Detect which cell encompasses the target text, then output its [X, Y] center coordinate. 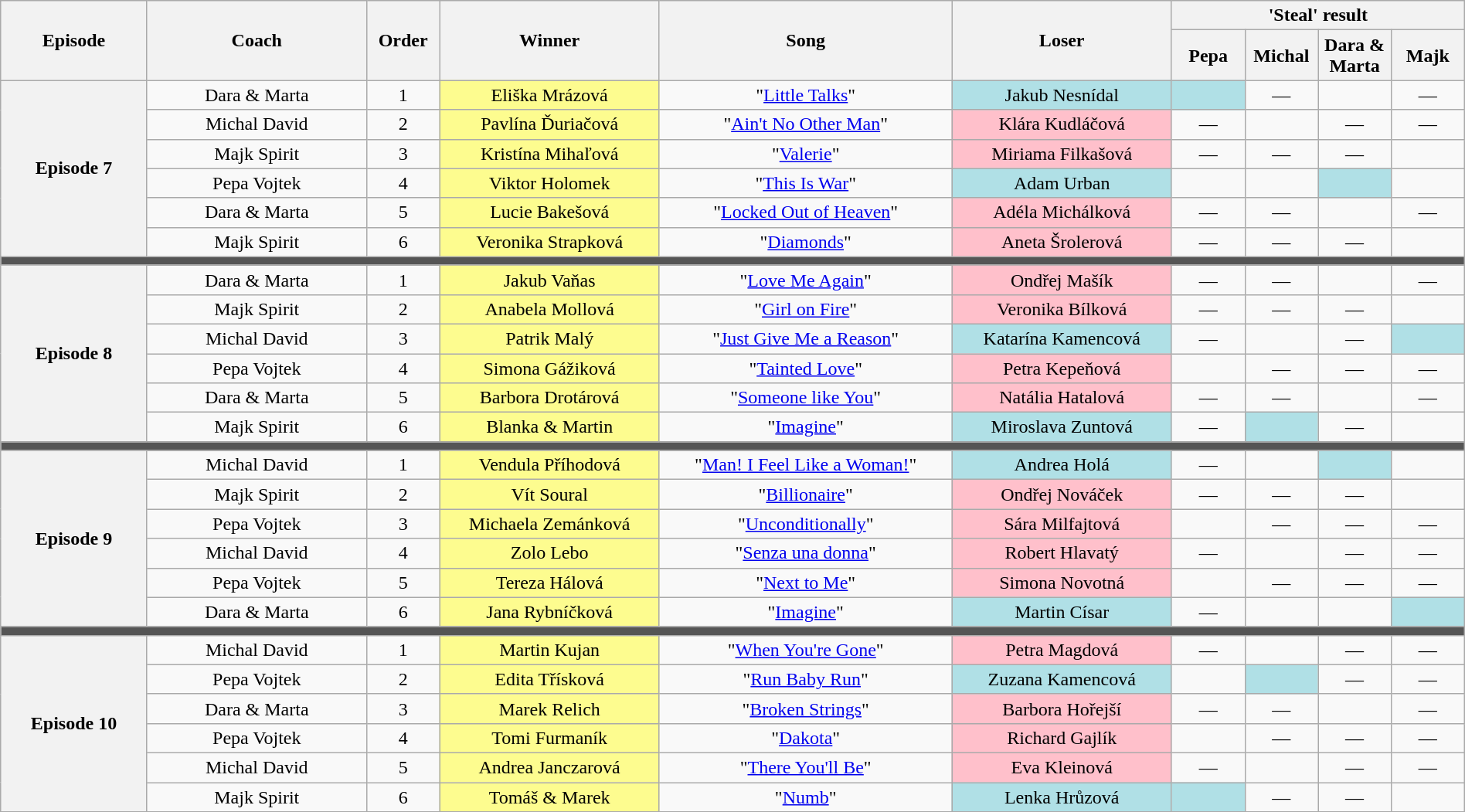
Miriama Filkašová [1062, 154]
"Someone like You" [805, 398]
Miroslava Zuntová [1062, 427]
Zuzana Kamencová [1062, 679]
Richard Gajlík [1062, 738]
"Little Talks" [805, 95]
Jakub Vaňas [549, 280]
Ondřej Nováček [1062, 494]
"Man! I Feel Like a Woman!" [805, 465]
"Valerie" [805, 154]
'Steal' result [1318, 15]
Michaela Zemánková [549, 524]
"Ain't No Other Man" [805, 124]
Marek Relich [549, 708]
"Numb" [805, 797]
Episode 10 [74, 723]
"Broken Strings" [805, 708]
Eliška Mrázová [549, 95]
Robert Hlavatý [1062, 553]
Anabela Mollová [549, 309]
Adam Urban [1062, 183]
Pavlína Ďuriačová [549, 124]
Veronika Bílková [1062, 309]
Winner [549, 40]
Lenka Hrůzová [1062, 797]
Simona Novotná [1062, 583]
Ondřej Mašík [1062, 280]
Sára Milfajtová [1062, 524]
Viktor Holomek [549, 183]
Aneta Šrolerová [1062, 242]
Petra Kepeňová [1062, 369]
Jana Rybníčková [549, 612]
Zolo Lebo [549, 553]
Klára Kudláčová [1062, 124]
Blanka & Martin [549, 427]
Episode 7 [74, 168]
Natália Hatalová [1062, 398]
"Run Baby Run" [805, 679]
"Unconditionally" [805, 524]
Simona Gážiková [549, 369]
Michal [1281, 56]
Edita Třísková [549, 679]
Tereza Hálová [549, 583]
Andrea Holá [1062, 465]
"Billionaire" [805, 494]
"Love Me Again" [805, 280]
Barbora Drotárová [549, 398]
Petra Magdová [1062, 650]
Lucie Bakešová [549, 212]
Patrik Malý [549, 338]
Coach [257, 40]
Martin Císar [1062, 612]
Adéla Michálková [1062, 212]
Barbora Hořejší [1062, 708]
"Girl on Fire" [805, 309]
"This Is War" [805, 183]
Martin Kujan [549, 650]
Episode [74, 40]
Pepa [1208, 56]
"Just Give Me a Reason" [805, 338]
"Senza una donna" [805, 553]
Vendula Příhodová [549, 465]
Andrea Janczarová [549, 767]
"Next to Me" [805, 583]
Song [805, 40]
"There You'll Be" [805, 767]
Tomáš & Marek [549, 797]
Veronika Strapková [549, 242]
"Locked Out of Heaven" [805, 212]
Episode 8 [74, 353]
Jakub Nesnídal [1062, 95]
Episode 9 [74, 539]
Loser [1062, 40]
Vít Soural [549, 494]
"Dakota" [805, 738]
Katarína Kamencová [1062, 338]
"Diamonds" [805, 242]
Eva Kleinová [1062, 767]
Tomi Furmaník [549, 738]
"When You're Gone" [805, 650]
"Tainted Love" [805, 369]
Order [403, 40]
Kristína Mihaľová [549, 154]
Majk [1428, 56]
